Detect which cell encompasses the target text, then output its (X, Y) center coordinate. 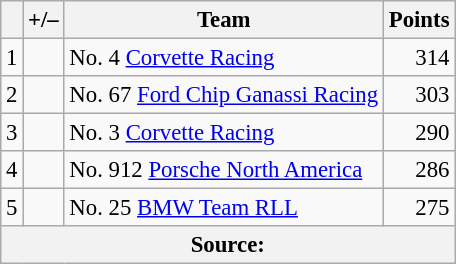
275 (418, 208)
+/– (44, 20)
1 (12, 58)
No. 912 Porsche North America (224, 170)
303 (418, 95)
Source: (228, 245)
No. 4 Corvette Racing (224, 58)
290 (418, 133)
Team (224, 20)
286 (418, 170)
4 (12, 170)
No. 25 BMW Team RLL (224, 208)
2 (12, 95)
No. 3 Corvette Racing (224, 133)
3 (12, 133)
No. 67 Ford Chip Ganassi Racing (224, 95)
Points (418, 20)
5 (12, 208)
314 (418, 58)
